Scan for the cell matching the given text and deliver its [x, y] coordinate at center. 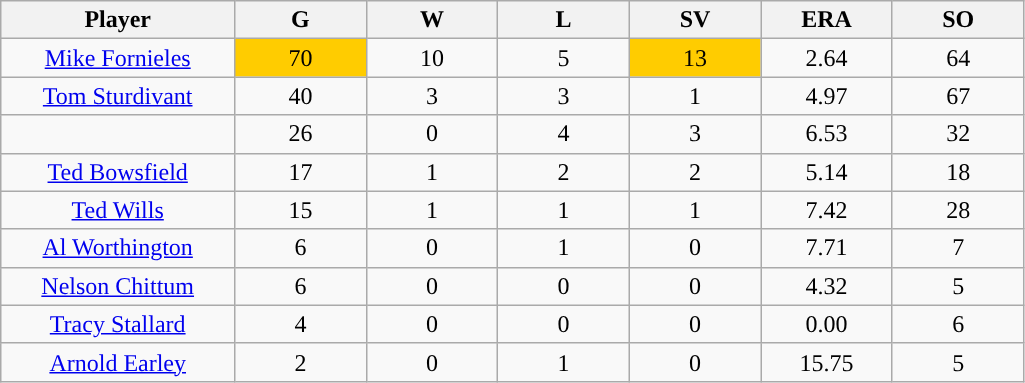
Mike Fornieles [118, 58]
7 [958, 248]
Al Worthington [118, 248]
6.53 [827, 134]
4.97 [827, 96]
Player [118, 20]
Ted Wills [118, 210]
Arnold Earley [118, 362]
26 [301, 134]
Tom Sturdivant [118, 96]
W [432, 20]
Nelson Chittum [118, 286]
5.14 [827, 172]
28 [958, 210]
2.64 [827, 58]
32 [958, 134]
L [564, 20]
4.32 [827, 286]
7.42 [827, 210]
SO [958, 20]
Tracy Stallard [118, 324]
64 [958, 58]
15 [301, 210]
Ted Bowsfield [118, 172]
15.75 [827, 362]
ERA [827, 20]
13 [695, 58]
10 [432, 58]
G [301, 20]
7.71 [827, 248]
70 [301, 58]
0.00 [827, 324]
18 [958, 172]
17 [301, 172]
SV [695, 20]
67 [958, 96]
40 [301, 96]
